Determine the [X, Y] coordinate at the center of the cell enclosing the given text.  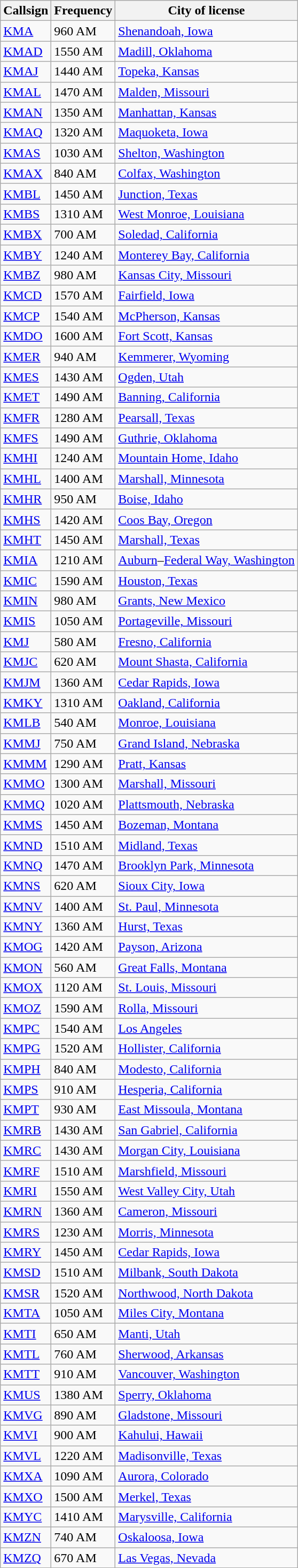
KMVG [26, 1415]
KMXO [26, 1496]
Cameron, Missouri [206, 1211]
Grand Island, Nebraska [206, 743]
Kemmerer, Wyoming [206, 357]
Monroe, Louisiana [206, 723]
KMIS [26, 621]
560 AM [83, 967]
Marshall, Minnesota [206, 479]
940 AM [83, 357]
Brooklyn Park, Minnesota [206, 865]
KMOG [26, 947]
Aurora, Colorado [206, 1476]
St. Paul, Minnesota [206, 906]
1220 AM [83, 1456]
KMIN [26, 601]
KMCD [26, 296]
KMRS [26, 1232]
1280 AM [83, 418]
KMRF [26, 1171]
Pratt, Kansas [206, 764]
Callsign [26, 11]
Los Angeles [206, 1028]
West Valley City, Utah [206, 1191]
Sperry, Oklahoma [206, 1395]
1030 AM [83, 153]
Great Falls, Montana [206, 967]
Northwood, North Dakota [206, 1293]
KMNV [26, 906]
Frequency [83, 11]
KMAD [26, 51]
KMAQ [26, 133]
KMBX [26, 234]
KMVI [26, 1435]
1440 AM [83, 72]
KMES [26, 377]
KMMJ [26, 743]
KMFS [26, 438]
Topeka, Kansas [206, 72]
Merkel, Texas [206, 1496]
KMTA [26, 1313]
KMOX [26, 988]
1300 AM [83, 784]
Marshall, Missouri [206, 784]
Boise, Idaho [206, 499]
Shelton, Washington [206, 153]
Grants, New Mexico [206, 601]
1020 AM [83, 804]
760 AM [83, 1354]
Milbank, South Dakota [206, 1273]
KMLB [26, 723]
750 AM [83, 743]
Morgan City, Louisiana [206, 1150]
890 AM [83, 1415]
KMBY [26, 255]
Midland, Texas [206, 845]
KMYC [26, 1517]
Madill, Oklahoma [206, 51]
West Monroe, Louisiana [206, 214]
Sherwood, Arkansas [206, 1354]
670 AM [83, 1558]
St. Louis, Missouri [206, 988]
Mountain Home, Idaho [206, 458]
Mount Shasta, California [206, 662]
KMRC [26, 1150]
Hesperia, California [206, 1089]
Morris, Minnesota [206, 1232]
Hollister, California [206, 1049]
Colfax, Washington [206, 173]
KMUS [26, 1395]
KMRB [26, 1130]
Marshfield, Missouri [206, 1171]
Gladstone, Missouri [206, 1415]
Manhattan, Kansas [206, 112]
KMJC [26, 662]
Bozeman, Montana [206, 825]
KMCP [26, 316]
650 AM [83, 1334]
East Missoula, Montana [206, 1110]
Monterey Bay, California [206, 255]
KMHI [26, 458]
960 AM [83, 31]
Houston, Texas [206, 580]
KMIA [26, 560]
540 AM [83, 723]
Oakland, California [206, 703]
950 AM [83, 499]
Marysville, California [206, 1517]
KMA [26, 31]
City of license [206, 11]
1210 AM [83, 560]
KMHT [26, 540]
1380 AM [83, 1395]
Oskaloosa, Iowa [206, 1537]
KMBS [26, 214]
930 AM [83, 1110]
KMZN [26, 1537]
KMMS [26, 825]
Modesto, California [206, 1069]
KMTI [26, 1334]
KMNY [26, 927]
1350 AM [83, 112]
KMXA [26, 1476]
KMPG [26, 1049]
580 AM [83, 642]
Sioux City, Iowa [206, 886]
1570 AM [83, 296]
KMND [26, 845]
Portageville, Missouri [206, 621]
KMSD [26, 1273]
KMAS [26, 153]
900 AM [83, 1435]
KMET [26, 397]
KMKY [26, 703]
1230 AM [83, 1232]
KMRY [26, 1252]
KMHR [26, 499]
KMON [26, 967]
KMAX [26, 173]
KMZQ [26, 1558]
Kansas City, Missouri [206, 275]
KMIC [26, 580]
Kahului, Hawaii [206, 1435]
Marshall, Texas [206, 540]
McPherson, Kansas [206, 316]
KMER [26, 357]
KMRN [26, 1211]
KMSR [26, 1293]
Las Vegas, Nevada [206, 1558]
KMTT [26, 1374]
KMHL [26, 479]
KMBL [26, 194]
KMMM [26, 764]
1090 AM [83, 1476]
1600 AM [83, 336]
KMVL [26, 1456]
KMMQ [26, 804]
Pearsall, Texas [206, 418]
Shenandoah, Iowa [206, 31]
Junction, Texas [206, 194]
Madisonville, Texas [206, 1456]
KMAJ [26, 72]
KMAL [26, 92]
Fresno, California [206, 642]
KMPH [26, 1069]
KMOZ [26, 1008]
KMDO [26, 336]
KMAN [26, 112]
Plattsmouth, Nebraska [206, 804]
Payson, Arizona [206, 947]
Banning, California [206, 397]
Rolla, Missouri [206, 1008]
740 AM [83, 1537]
Coos Bay, Oregon [206, 519]
Manti, Utah [206, 1334]
Ogden, Utah [206, 377]
1410 AM [83, 1517]
KMHS [26, 519]
KMTL [26, 1354]
KMPS [26, 1089]
KMNS [26, 886]
Auburn–Federal Way, Washington [206, 560]
Malden, Missouri [206, 92]
KMNQ [26, 865]
KMFR [26, 418]
1320 AM [83, 133]
Maquoketa, Iowa [206, 133]
1120 AM [83, 988]
Fort Scott, Kansas [206, 336]
Soledad, California [206, 234]
KMRI [26, 1191]
Fairfield, Iowa [206, 296]
KMMO [26, 784]
700 AM [83, 234]
1500 AM [83, 1496]
Hurst, Texas [206, 927]
KMJM [26, 682]
KMPC [26, 1028]
KMBZ [26, 275]
KMJ [26, 642]
1290 AM [83, 764]
Guthrie, Oklahoma [206, 438]
Miles City, Montana [206, 1313]
San Gabriel, California [206, 1130]
KMPT [26, 1110]
Vancouver, Washington [206, 1374]
